Scan for the cell matching the given text and deliver its (x, y) coordinate at center. 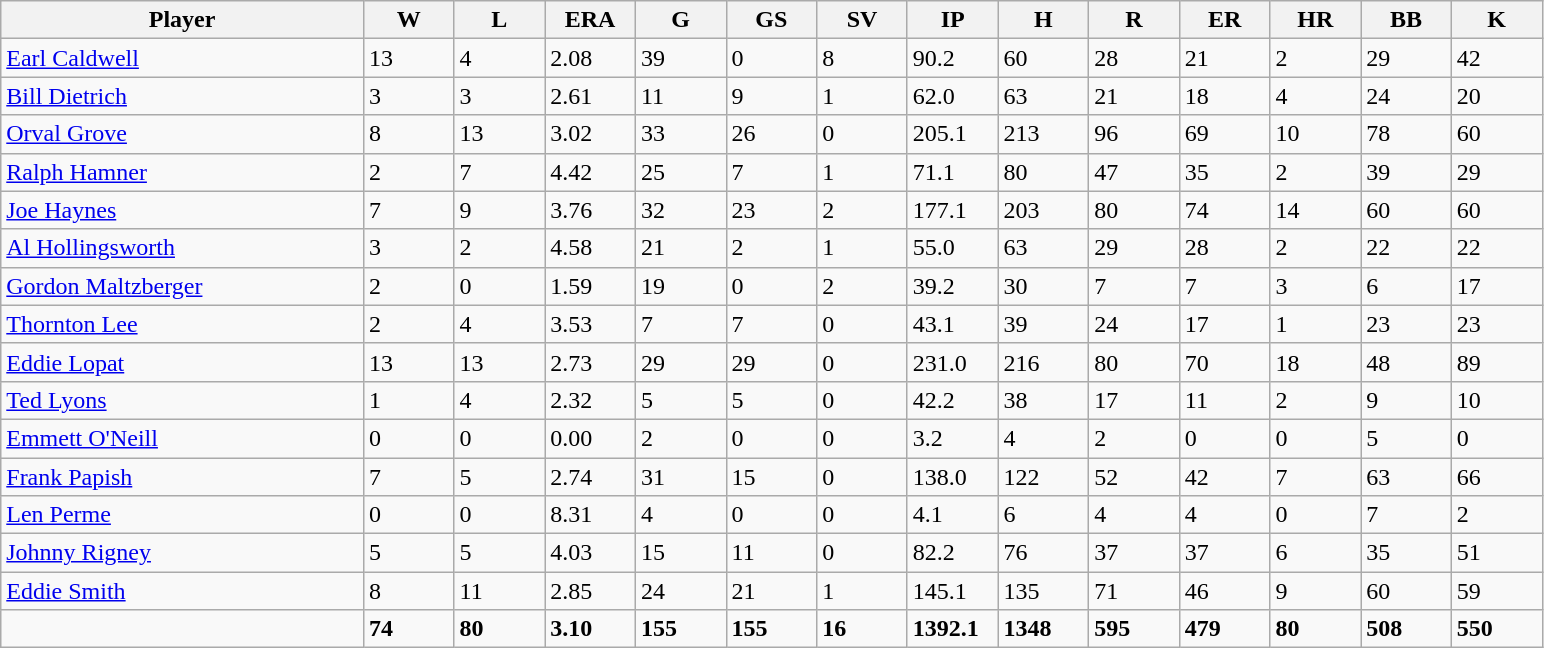
Gordon Maltzberger (182, 286)
Eddie Lopat (182, 362)
IP (952, 20)
Al Hollingsworth (182, 248)
Len Perme (182, 515)
82.2 (952, 553)
H (1044, 20)
33 (680, 134)
16 (862, 629)
205.1 (952, 134)
216 (1044, 362)
4.03 (590, 553)
96 (1134, 134)
G (680, 20)
4.42 (590, 172)
69 (1224, 134)
Frank Papish (182, 477)
145.1 (952, 591)
Joe Haynes (182, 210)
L (500, 20)
32 (680, 210)
71.1 (952, 172)
3.76 (590, 210)
62.0 (952, 96)
Eddie Smith (182, 591)
2.85 (590, 591)
213 (1044, 134)
Ralph Hamner (182, 172)
1348 (1044, 629)
231.0 (952, 362)
595 (1134, 629)
2.32 (590, 400)
30 (1044, 286)
66 (1496, 477)
25 (680, 172)
W (408, 20)
19 (680, 286)
GS (772, 20)
3.53 (590, 324)
ERA (590, 20)
1392.1 (952, 629)
55.0 (952, 248)
Earl Caldwell (182, 58)
479 (1224, 629)
203 (1044, 210)
2.73 (590, 362)
BB (1406, 20)
26 (772, 134)
HR (1316, 20)
42.2 (952, 400)
177.1 (952, 210)
Johnny Rigney (182, 553)
550 (1496, 629)
70 (1224, 362)
20 (1496, 96)
K (1496, 20)
Orval Grove (182, 134)
52 (1134, 477)
SV (862, 20)
Emmett O'Neill (182, 438)
48 (1406, 362)
51 (1496, 553)
2.74 (590, 477)
3.10 (590, 629)
89 (1496, 362)
122 (1044, 477)
90.2 (952, 58)
Thornton Lee (182, 324)
38 (1044, 400)
4.1 (952, 515)
2.61 (590, 96)
508 (1406, 629)
Ted Lyons (182, 400)
3.02 (590, 134)
0.00 (590, 438)
138.0 (952, 477)
135 (1044, 591)
31 (680, 477)
47 (1134, 172)
R (1134, 20)
8.31 (590, 515)
2.08 (590, 58)
4.58 (590, 248)
1.59 (590, 286)
39.2 (952, 286)
14 (1316, 210)
43.1 (952, 324)
76 (1044, 553)
78 (1406, 134)
Bill Dietrich (182, 96)
59 (1496, 591)
46 (1224, 591)
71 (1134, 591)
3.2 (952, 438)
ER (1224, 20)
Player (182, 20)
